Search for the cell housing the specified text and yield its [x, y] center coordinate. 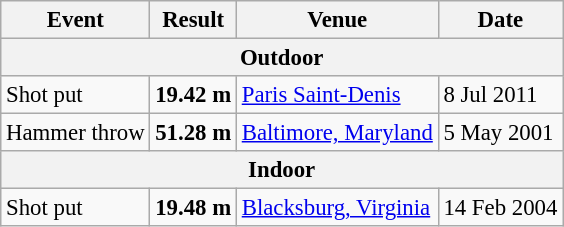
Outdoor [282, 58]
Blacksburg, Virginia [337, 208]
Event [76, 20]
5 May 2001 [500, 133]
Result [194, 20]
Paris Saint-Denis [337, 95]
Indoor [282, 170]
Hammer throw [76, 133]
Baltimore, Maryland [337, 133]
14 Feb 2004 [500, 208]
19.48 m [194, 208]
51.28 m [194, 133]
19.42 m [194, 95]
8 Jul 2011 [500, 95]
Date [500, 20]
Venue [337, 20]
